For the text-containing cell, return its midpoint in (x, y) coordinate format. 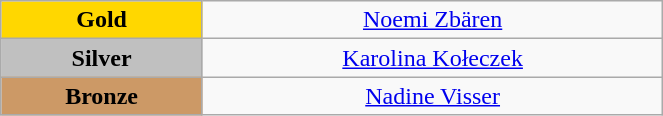
Bronze (102, 96)
Nadine Visser (432, 96)
Noemi Zbären (432, 20)
Gold (102, 20)
Karolina Kołeczek (432, 58)
Silver (102, 58)
